For the text-containing cell, return its midpoint in (X, Y) coordinate format. 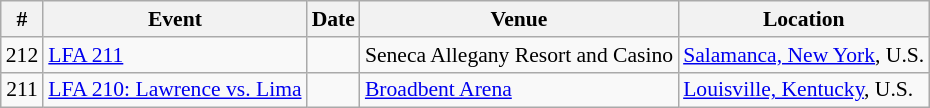
Location (804, 19)
LFA 211 (174, 55)
Venue (519, 19)
Broadbent Arena (519, 90)
Seneca Allegany Resort and Casino (519, 55)
LFA 210: Lawrence vs. Lima (174, 90)
Event (174, 19)
Louisville, Kentucky, U.S. (804, 90)
212 (22, 55)
Salamanca, New York, U.S. (804, 55)
# (22, 19)
211 (22, 90)
Date (334, 19)
